Return [x, y] of the center of cell containing provided text 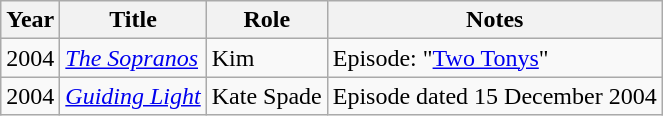
Notes [494, 20]
Kim [266, 58]
Role [266, 20]
Episode: "Two Tonys" [494, 58]
Title [133, 20]
Episode dated 15 December 2004 [494, 96]
Kate Spade [266, 96]
The Sopranos [133, 58]
Year [30, 20]
Guiding Light [133, 96]
